Extract the (x, y) coordinate from the center of the cell holding the provided text.  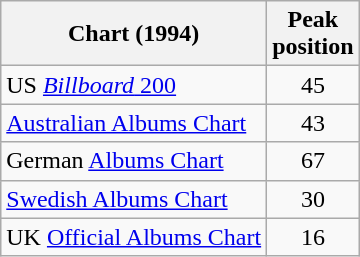
Swedish Albums Chart (134, 199)
67 (313, 161)
Chart (1994) (134, 34)
45 (313, 85)
43 (313, 123)
16 (313, 237)
Peakposition (313, 34)
US Billboard 200 (134, 85)
German Albums Chart (134, 161)
30 (313, 199)
UK Official Albums Chart (134, 237)
Australian Albums Chart (134, 123)
